Identify which cell holds the provided text, then report its [x, y] central coordinate. 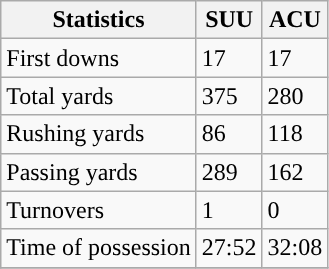
27:52 [229, 248]
Rushing yards [99, 134]
Statistics [99, 20]
86 [229, 134]
280 [295, 96]
SUU [229, 20]
32:08 [295, 248]
375 [229, 96]
1 [229, 210]
Time of possession [99, 248]
118 [295, 134]
Total yards [99, 96]
Turnovers [99, 210]
0 [295, 210]
ACU [295, 20]
289 [229, 172]
First downs [99, 58]
Passing yards [99, 172]
162 [295, 172]
